Return [x, y] of the center of cell containing provided text 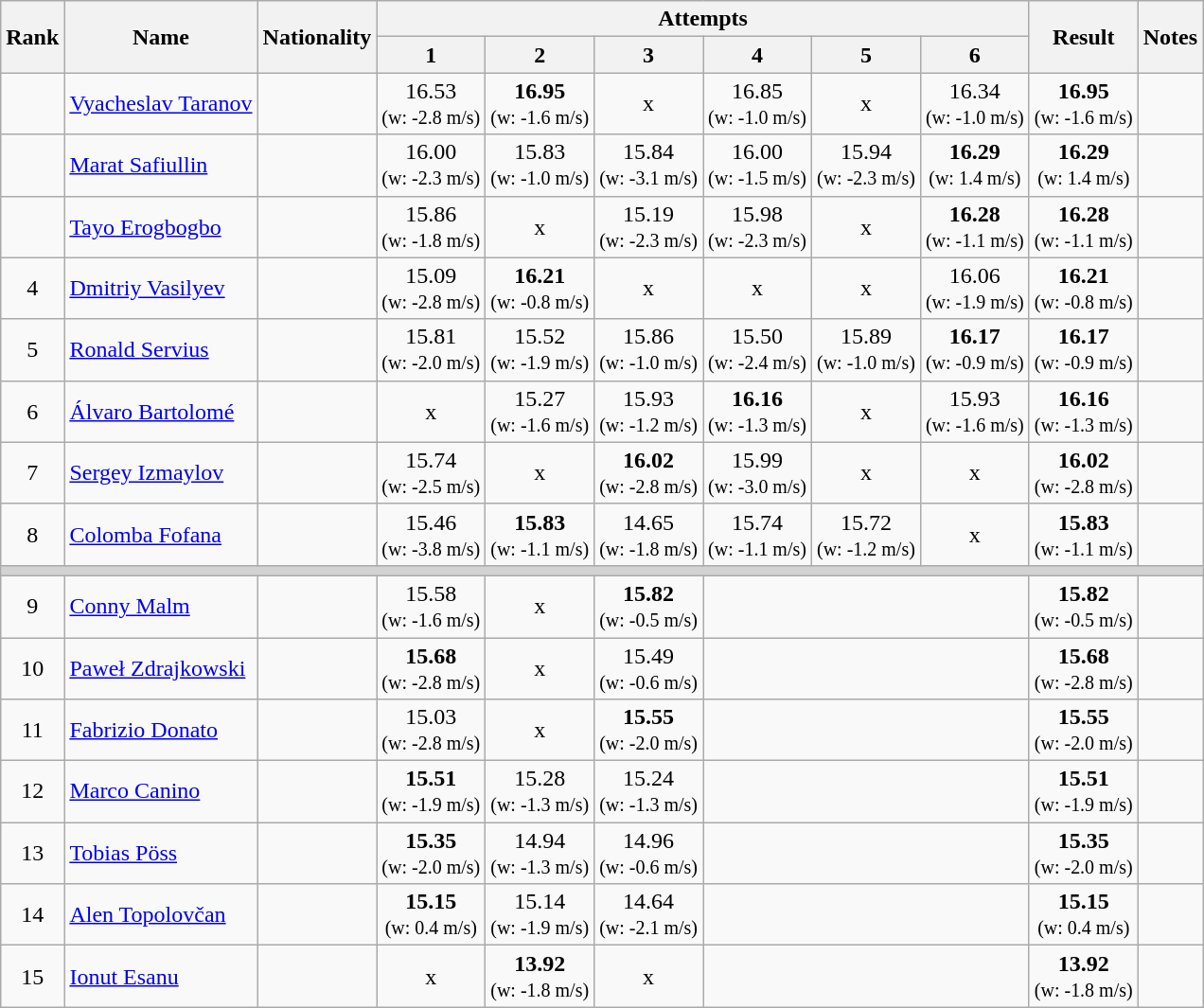
16.00(w: -2.3 m/s) [432, 165]
15.28(w: -1.3 m/s) [540, 791]
15.89(w: -1.0 m/s) [865, 350]
15.24(w: -1.3 m/s) [649, 791]
16.53(w: -2.8 m/s) [432, 104]
14 [32, 914]
2 [540, 55]
14.96(w: -0.6 m/s) [649, 854]
15.58(w: -1.6 m/s) [432, 606]
15.98(w: -2.3 m/s) [757, 227]
15.46(w: -3.8 m/s) [432, 534]
8 [32, 534]
16.85(w: -1.0 m/s) [757, 104]
Dmitriy Vasilyev [161, 288]
14.64(w: -2.1 m/s) [649, 914]
15.19(w: -2.3 m/s) [649, 227]
16.34(w: -1.0 m/s) [975, 104]
15.72(w: -1.2 m/s) [865, 534]
Tobias Pöss [161, 854]
1 [432, 55]
15.81(w: -2.0 m/s) [432, 350]
15.93(w: -1.6 m/s) [975, 411]
Ronald Servius [161, 350]
Name [161, 37]
15.94(w: -2.3 m/s) [865, 165]
15.50(w: -2.4 m/s) [757, 350]
15.86(w: -1.8 m/s) [432, 227]
10 [32, 668]
15.84(w: -3.1 m/s) [649, 165]
15.03(w: -2.8 m/s) [432, 731]
Ionut Esanu [161, 977]
13 [32, 854]
Sergey Izmaylov [161, 473]
Nationality [317, 37]
11 [32, 731]
Colomba Fofana [161, 534]
14.94(w: -1.3 m/s) [540, 854]
15.74(w: -2.5 m/s) [432, 473]
7 [32, 473]
Rank [32, 37]
Marat Safiullin [161, 165]
Attempts [702, 19]
Conny Malm [161, 606]
Notes [1170, 37]
15.83(w: -1.0 m/s) [540, 165]
Álvaro Bartolomé [161, 411]
15 [32, 977]
15.74(w: -1.1 m/s) [757, 534]
3 [649, 55]
16.06(w: -1.9 m/s) [975, 288]
14.65(w: -1.8 m/s) [649, 534]
Fabrizio Donato [161, 731]
15.93(w: -1.2 m/s) [649, 411]
15.99(w: -3.0 m/s) [757, 473]
15.49(w: -0.6 m/s) [649, 668]
12 [32, 791]
15.14(w: -1.9 m/s) [540, 914]
16.00(w: -1.5 m/s) [757, 165]
15.09(w: -2.8 m/s) [432, 288]
Tayo Erogbogbo [161, 227]
Result [1083, 37]
Marco Canino [161, 791]
Paweł Zdrajkowski [161, 668]
9 [32, 606]
15.27(w: -1.6 m/s) [540, 411]
Vyacheslav Taranov [161, 104]
15.52(w: -1.9 m/s) [540, 350]
Alen Topolovčan [161, 914]
15.86(w: -1.0 m/s) [649, 350]
